Pinpoint the cell where the given text exists, returning its [X, Y] midpoint coordinate. 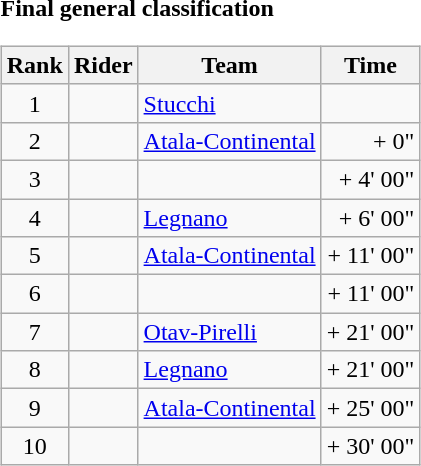
+ 25' 00" [370, 408]
6 [34, 294]
9 [34, 408]
Rank [34, 65]
Team [230, 65]
3 [34, 179]
7 [34, 332]
+ 0" [370, 141]
+ 4' 00" [370, 179]
4 [34, 217]
Stucchi [230, 103]
1 [34, 103]
+ 6' 00" [370, 217]
Time [370, 65]
8 [34, 370]
+ 30' 00" [370, 446]
5 [34, 256]
10 [34, 446]
Rider [103, 65]
2 [34, 141]
Otav-Pirelli [230, 332]
